Find where the given text appears and provide that cell's center as (x, y) coordinate. 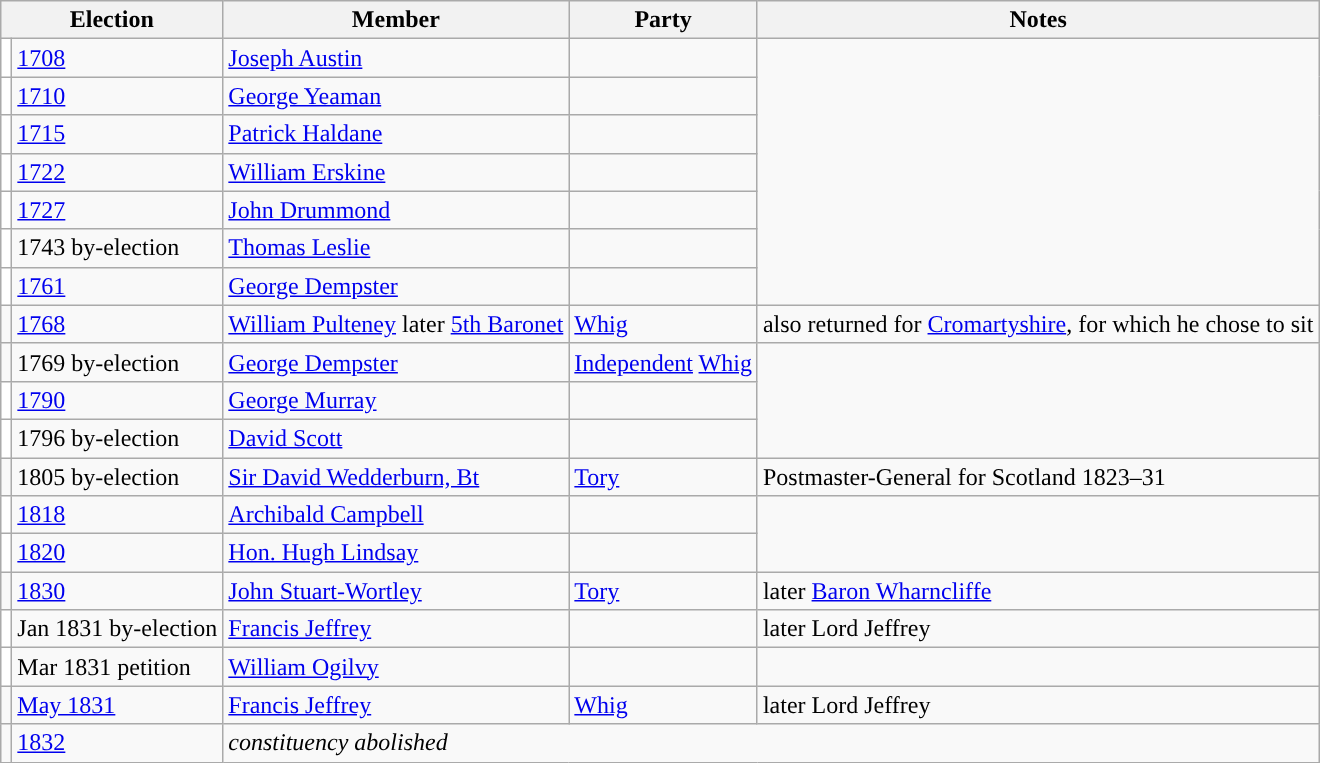
1818 (118, 515)
1832 (118, 743)
1761 (118, 286)
1769 by-election (118, 362)
Postmaster-General for Scotland 1823–31 (1038, 477)
1768 (118, 324)
Notes (1038, 20)
Thomas Leslie (396, 248)
Mar 1831 petition (118, 667)
1805 by-election (118, 477)
Archibald Campbell (396, 515)
William Ogilvy (396, 667)
Jan 1831 by-election (118, 629)
John Drummond (396, 210)
1727 (118, 210)
1796 by-election (118, 438)
later Baron Wharncliffe (1038, 591)
Independent Whig (664, 362)
1722 (118, 172)
Joseph Austin (396, 58)
Party (664, 20)
also returned for Cromartyshire, for which he chose to sit (1038, 324)
Hon. Hugh Lindsay (396, 553)
David Scott (396, 438)
1708 (118, 58)
Election (112, 20)
Member (396, 20)
William Erskine (396, 172)
Sir David Wedderburn, Bt (396, 477)
William Pulteney later 5th Baronet (396, 324)
George Yeaman (396, 96)
1715 (118, 134)
1830 (118, 591)
constituency abolished (771, 743)
John Stuart-Wortley (396, 591)
1820 (118, 553)
May 1831 (118, 705)
1743 by-election (118, 248)
George Murray (396, 400)
1710 (118, 96)
Patrick Haldane (396, 134)
1790 (118, 400)
